Locate the cell with the specified text and output its [X, Y] center coordinate. 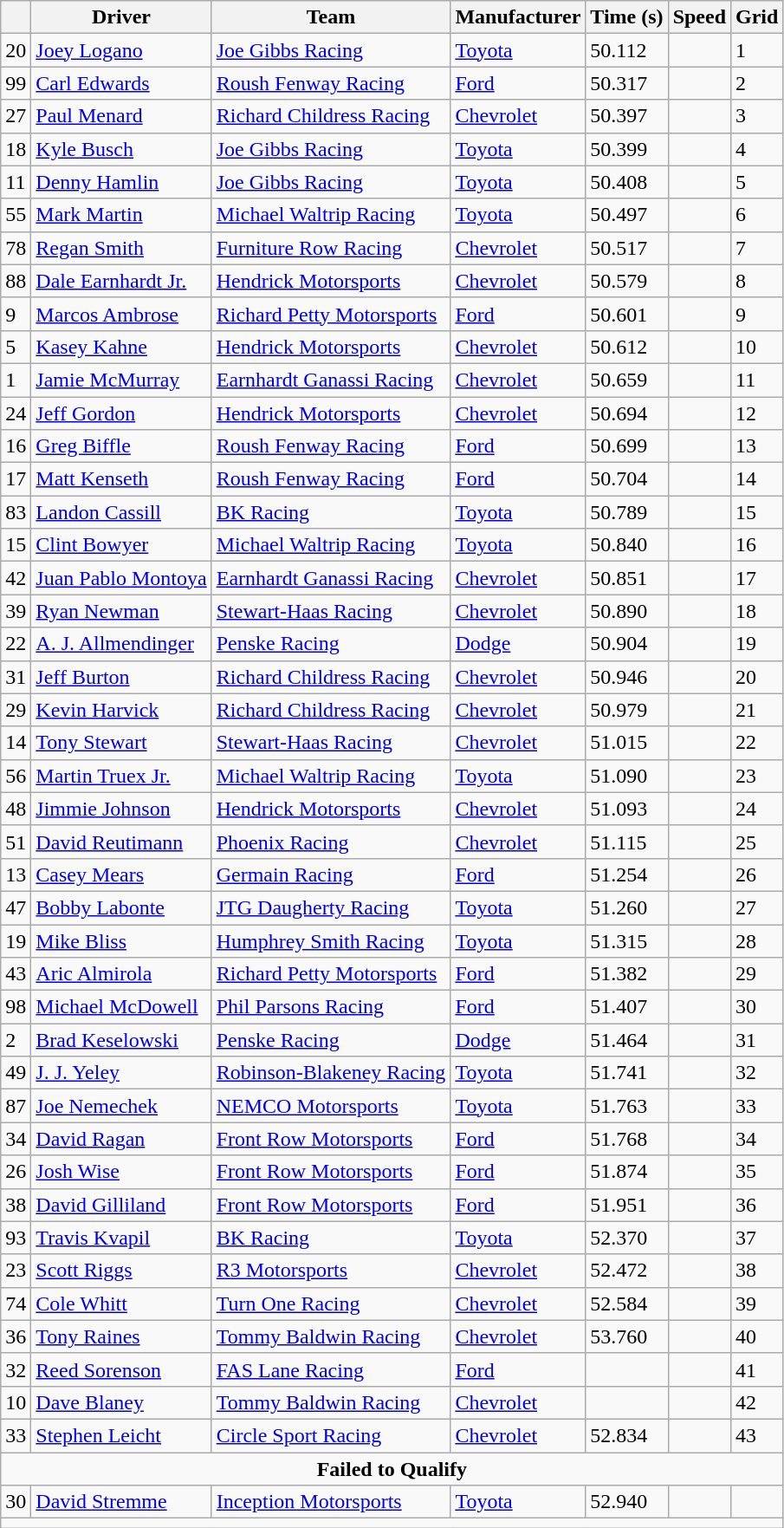
51.763 [627, 1106]
Jamie McMurray [121, 380]
Dale Earnhardt Jr. [121, 281]
87 [16, 1106]
Denny Hamlin [121, 182]
David Reutimann [121, 842]
Clint Bowyer [121, 545]
51.260 [627, 907]
Landon Cassill [121, 512]
25 [757, 842]
Aric Almirola [121, 974]
37 [757, 1238]
99 [16, 83]
Casey Mears [121, 875]
50.408 [627, 182]
Ryan Newman [121, 611]
51.768 [627, 1139]
Manufacturer [518, 17]
Juan Pablo Montoya [121, 578]
Team [331, 17]
Jeff Burton [121, 677]
Jeff Gordon [121, 413]
50.659 [627, 380]
David Stremme [121, 1502]
Travis Kvapil [121, 1238]
52.834 [627, 1435]
21 [757, 710]
Phil Parsons Racing [331, 1007]
50.399 [627, 149]
40 [757, 1336]
50.397 [627, 116]
Carl Edwards [121, 83]
3 [757, 116]
50.579 [627, 281]
Martin Truex Jr. [121, 776]
J. J. Yeley [121, 1073]
4 [757, 149]
41 [757, 1369]
Furniture Row Racing [331, 248]
7 [757, 248]
50.112 [627, 50]
Marcos Ambrose [121, 314]
51.090 [627, 776]
78 [16, 248]
47 [16, 907]
50.517 [627, 248]
David Gilliland [121, 1205]
Mike Bliss [121, 940]
53.760 [627, 1336]
50.601 [627, 314]
Reed Sorenson [121, 1369]
52.472 [627, 1271]
51.115 [627, 842]
Kevin Harvick [121, 710]
FAS Lane Racing [331, 1369]
74 [16, 1304]
50.612 [627, 347]
Humphrey Smith Racing [331, 940]
Mark Martin [121, 215]
JTG Daugherty Racing [331, 907]
Failed to Qualify [392, 1469]
Kyle Busch [121, 149]
51.874 [627, 1172]
Inception Motorsports [331, 1502]
50.851 [627, 578]
Phoenix Racing [331, 842]
51.407 [627, 1007]
Joe Nemechek [121, 1106]
28 [757, 940]
50.789 [627, 512]
51.741 [627, 1073]
50.890 [627, 611]
83 [16, 512]
50.497 [627, 215]
51 [16, 842]
35 [757, 1172]
Jimmie Johnson [121, 809]
50.904 [627, 644]
Regan Smith [121, 248]
52.370 [627, 1238]
49 [16, 1073]
88 [16, 281]
50.946 [627, 677]
93 [16, 1238]
51.382 [627, 974]
52.584 [627, 1304]
50.979 [627, 710]
50.840 [627, 545]
50.694 [627, 413]
56 [16, 776]
A. J. Allmendinger [121, 644]
Bobby Labonte [121, 907]
Grid [757, 17]
Robinson-Blakeney Racing [331, 1073]
51.464 [627, 1040]
R3 Motorsports [331, 1271]
8 [757, 281]
Dave Blaney [121, 1402]
51.015 [627, 743]
David Ragan [121, 1139]
Germain Racing [331, 875]
Josh Wise [121, 1172]
Stephen Leicht [121, 1435]
Tony Stewart [121, 743]
55 [16, 215]
Michael McDowell [121, 1007]
51.315 [627, 940]
98 [16, 1007]
Turn One Racing [331, 1304]
50.704 [627, 479]
Brad Keselowski [121, 1040]
Kasey Kahne [121, 347]
Time (s) [627, 17]
Circle Sport Racing [331, 1435]
Greg Biffle [121, 446]
Joey Logano [121, 50]
50.699 [627, 446]
48 [16, 809]
51.093 [627, 809]
51.951 [627, 1205]
50.317 [627, 83]
12 [757, 413]
Driver [121, 17]
Cole Whitt [121, 1304]
52.940 [627, 1502]
Tony Raines [121, 1336]
Matt Kenseth [121, 479]
NEMCO Motorsports [331, 1106]
6 [757, 215]
Speed [699, 17]
51.254 [627, 875]
Scott Riggs [121, 1271]
Paul Menard [121, 116]
